For the text-containing cell, return its midpoint in (x, y) coordinate format. 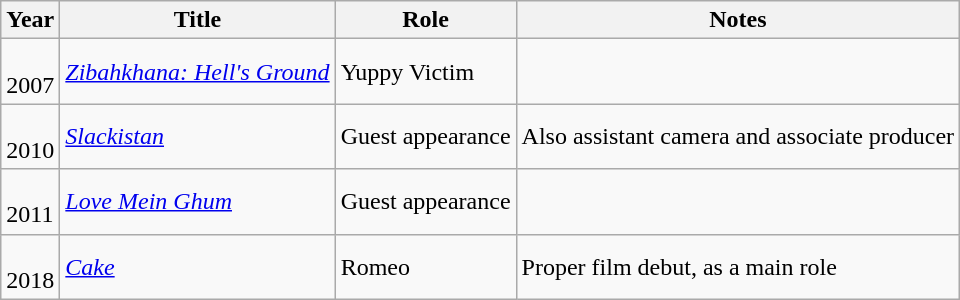
2018 (30, 266)
2010 (30, 136)
Yuppy Victim (426, 72)
Year (30, 20)
Slackistan (198, 136)
Love Mein Ghum (198, 202)
2011 (30, 202)
2007 (30, 72)
Role (426, 20)
Notes (738, 20)
Zibahkhana: Hell's Ground (198, 72)
Title (198, 20)
Cake (198, 266)
Proper film debut, as a main role (738, 266)
Also assistant camera and associate producer (738, 136)
Romeo (426, 266)
